Determine the (x, y) coordinate at the center of the cell enclosing the given text.  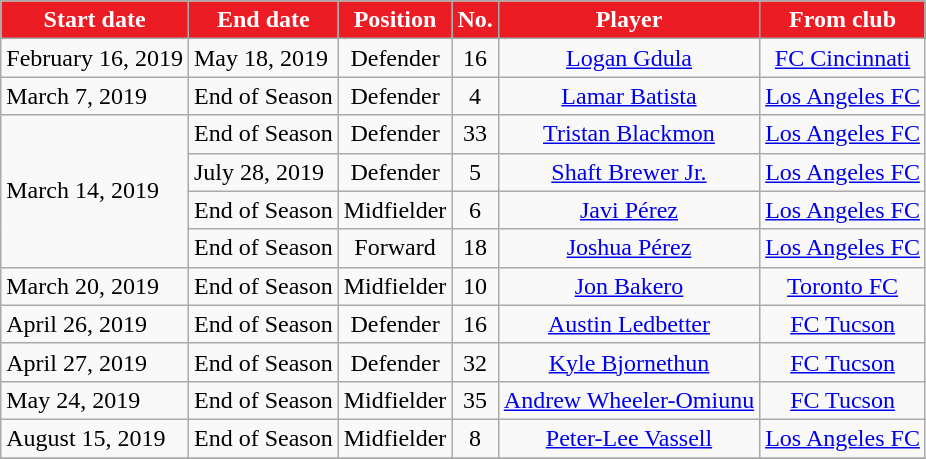
March 14, 2019 (95, 191)
July 28, 2019 (263, 172)
March 20, 2019 (95, 286)
Forward (395, 248)
February 16, 2019 (95, 58)
Player (628, 20)
Kyle Bjornethun (628, 362)
Position (395, 20)
Logan Gdula (628, 58)
April 27, 2019 (95, 362)
End date (263, 20)
10 (475, 286)
Joshua Pérez (628, 248)
6 (475, 210)
4 (475, 96)
Andrew Wheeler-Omiunu (628, 400)
18 (475, 248)
Austin Ledbetter (628, 324)
Jon Bakero (628, 286)
Start date (95, 20)
Peter-Lee Vassell (628, 438)
35 (475, 400)
32 (475, 362)
August 15, 2019 (95, 438)
Shaft Brewer Jr. (628, 172)
From club (843, 20)
Lamar Batista (628, 96)
8 (475, 438)
Javi Pérez (628, 210)
April 26, 2019 (95, 324)
5 (475, 172)
FC Cincinnati (843, 58)
Tristan Blackmon (628, 134)
May 18, 2019 (263, 58)
No. (475, 20)
Toronto FC (843, 286)
33 (475, 134)
March 7, 2019 (95, 96)
May 24, 2019 (95, 400)
